Identify which cell holds the provided text, then report its [X, Y] central coordinate. 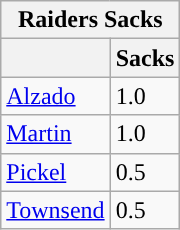
Alzado [56, 96]
Pickel [56, 172]
Sacks [145, 58]
Martin [56, 134]
Raiders Sacks [90, 20]
Townsend [56, 210]
